Extract the [X, Y] coordinate from the center of the cell holding the provided text.  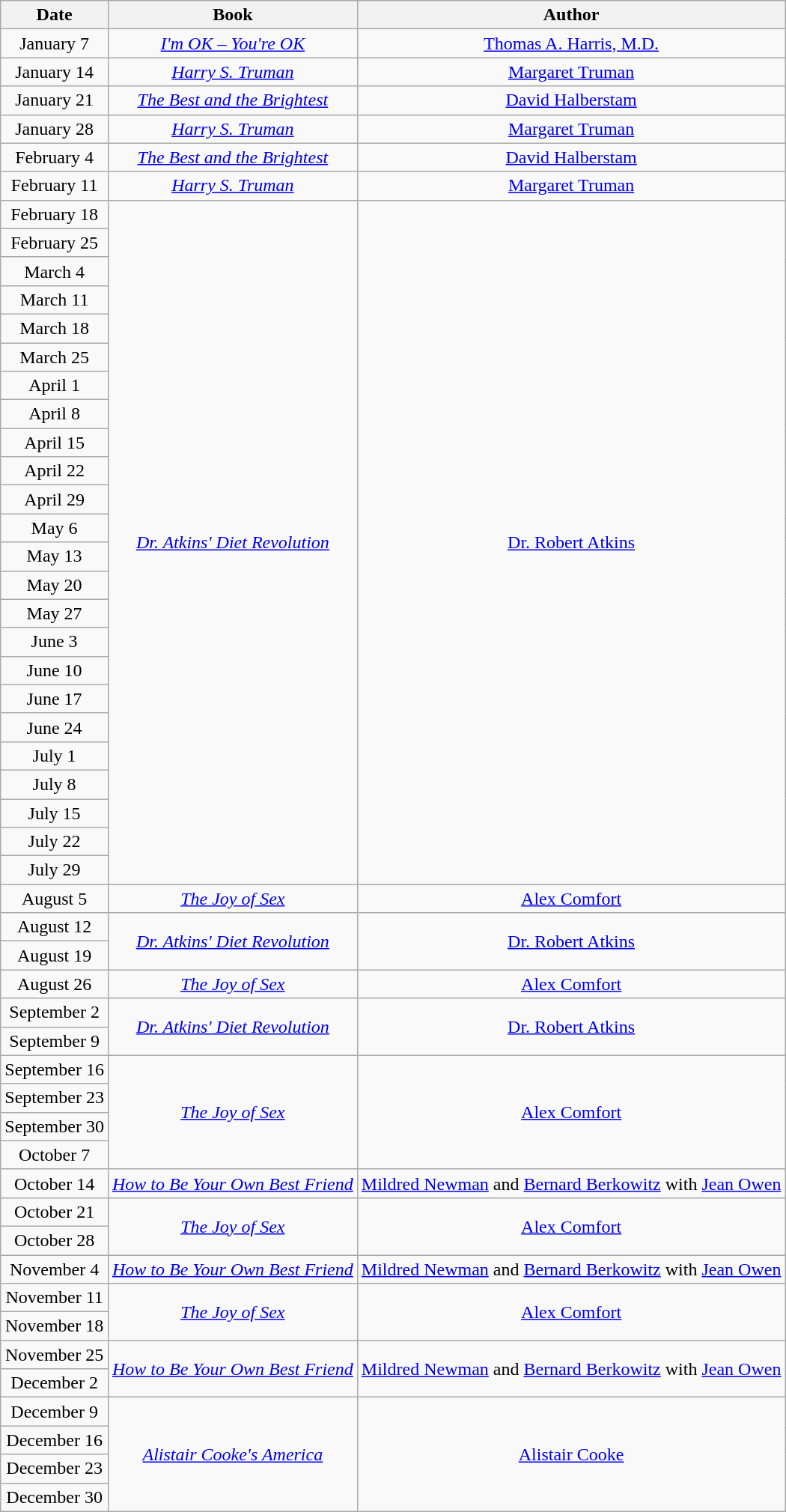
March 4 [55, 271]
October 21 [55, 1212]
December 2 [55, 1383]
Thomas A. Harris, M.D. [571, 43]
July 15 [55, 813]
February 11 [55, 186]
Book [232, 15]
March 11 [55, 300]
December 9 [55, 1412]
July 29 [55, 870]
August 26 [55, 984]
May 20 [55, 585]
June 24 [55, 727]
September 9 [55, 1041]
January 7 [55, 43]
Alistair Cooke's America [232, 1454]
December 23 [55, 1469]
October 7 [55, 1155]
April 1 [55, 386]
August 5 [55, 899]
December 16 [55, 1440]
August 19 [55, 956]
April 29 [55, 500]
Alistair Cooke [571, 1454]
I'm OK – You're OK [232, 43]
September 30 [55, 1126]
June 17 [55, 699]
February 4 [55, 157]
April 15 [55, 443]
April 8 [55, 414]
March 25 [55, 357]
May 6 [55, 528]
July 1 [55, 756]
November 25 [55, 1355]
August 12 [55, 927]
May 27 [55, 613]
April 22 [55, 471]
Author [571, 15]
July 8 [55, 784]
October 14 [55, 1183]
July 22 [55, 842]
March 18 [55, 328]
May 13 [55, 556]
Date [55, 15]
November 18 [55, 1326]
September 23 [55, 1098]
June 10 [55, 670]
January 28 [55, 129]
November 11 [55, 1298]
December 30 [55, 1497]
September 16 [55, 1069]
September 2 [55, 1012]
June 3 [55, 642]
January 21 [55, 100]
February 25 [55, 243]
October 28 [55, 1240]
January 14 [55, 72]
February 18 [55, 214]
November 4 [55, 1269]
